Provide the (X, Y) coordinate of the cell's center where the given text is located.  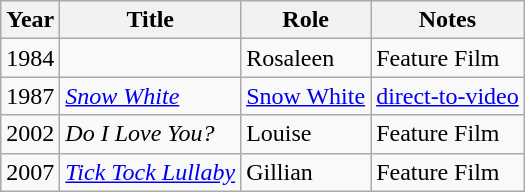
2007 (30, 172)
1987 (30, 96)
Notes (448, 20)
Tick Tock Lullaby (150, 172)
Year (30, 20)
Do I Love You? (150, 134)
2002 (30, 134)
Title (150, 20)
Rosaleen (306, 58)
direct-to-video (448, 96)
Gillian (306, 172)
Role (306, 20)
1984 (30, 58)
Louise (306, 134)
